Identify which cell holds the provided text, then report its (x, y) central coordinate. 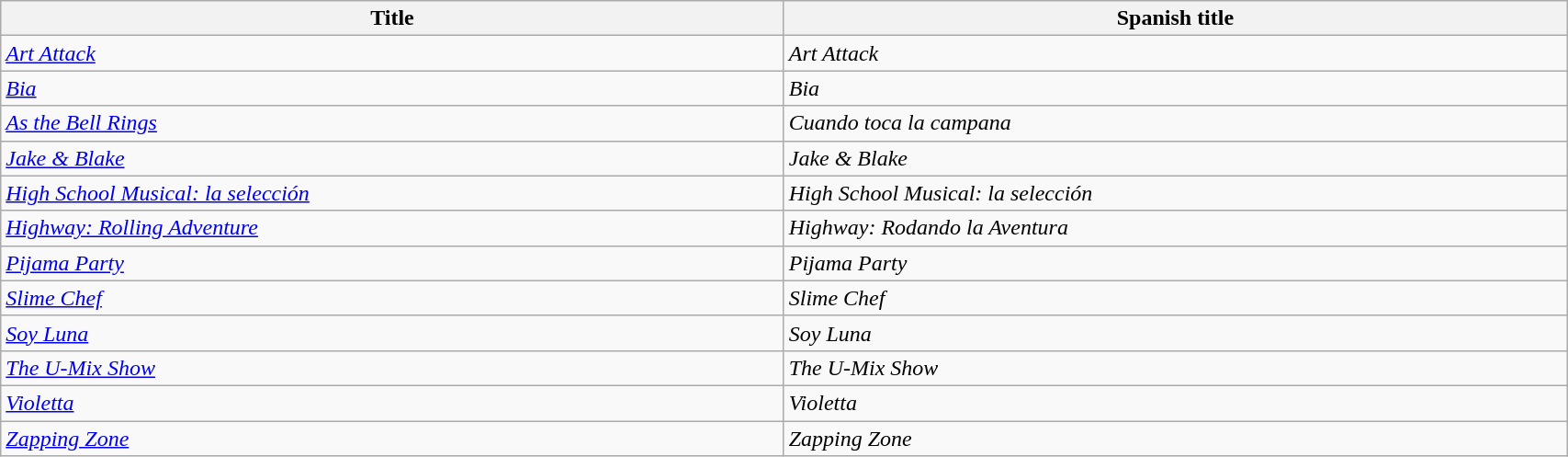
As the Bell Rings (392, 123)
Highway: Rolling Adventure (392, 228)
Highway: Rodando la Aventura (1175, 228)
Title (392, 18)
Spanish title (1175, 18)
Cuando toca la campana (1175, 123)
